Pinpoint the cell where the given text exists, returning its [x, y] midpoint coordinate. 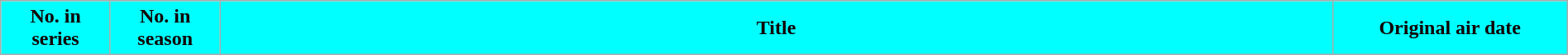
No. inseries [56, 28]
No. inseason [165, 28]
Title [776, 28]
Original air date [1450, 28]
